Find where the given text appears and provide that cell's center as (x, y) coordinate. 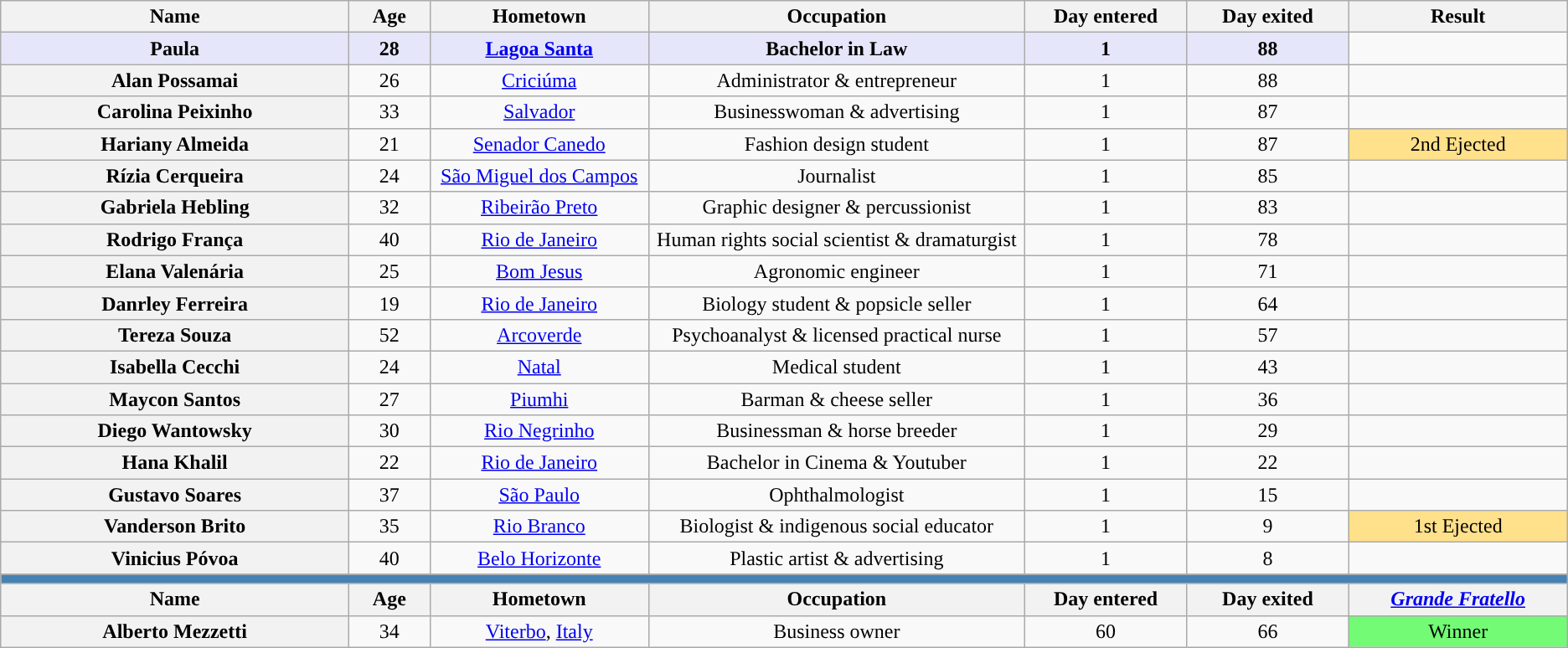
Criciúma (539, 80)
Journalist (836, 176)
43 (1268, 367)
São Paulo (539, 495)
Psychoanalyst & licensed practical nurse (836, 335)
Tereza Souza (175, 335)
Natal (539, 367)
64 (1268, 303)
Agronomic engineer (836, 271)
Medical student (836, 367)
83 (1268, 208)
Hariany Almeida (175, 144)
Arcoverde (539, 335)
Salvador (539, 112)
52 (390, 335)
78 (1268, 239)
34 (390, 631)
Plastic artist & advertising (836, 558)
São Miguel dos Campos (539, 176)
71 (1268, 271)
Danrley Ferreira (175, 303)
1st Ejected (1457, 527)
Viterbo, Italy (539, 631)
Alberto Mezzetti (175, 631)
8 (1268, 558)
66 (1268, 631)
Maycon Santos (175, 399)
21 (390, 144)
57 (1268, 335)
Rízia Cerqueira (175, 176)
15 (1268, 495)
Fashion design student (836, 144)
Barman & cheese seller (836, 399)
Winner (1457, 631)
Bom Jesus (539, 271)
Businesswoman & advertising (836, 112)
Grande Fratello (1457, 599)
37 (390, 495)
Ophthalmologist (836, 495)
Hana Khalil (175, 463)
2nd Ejected (1457, 144)
28 (390, 49)
27 (390, 399)
26 (390, 80)
Rio Branco (539, 527)
Belo Horizonte (539, 558)
Rodrigo França (175, 239)
29 (1268, 431)
Biologist & indigenous social educator (836, 527)
Rio Negrinho (539, 431)
Administrator & entrepreneur (836, 80)
32 (390, 208)
9 (1268, 527)
Bachelor in Law (836, 49)
Graphic designer & percussionist (836, 208)
Paula (175, 49)
Biology student & popsicle seller (836, 303)
60 (1106, 631)
Gabriela Hebling (175, 208)
Human rights social scientist & dramaturgist (836, 239)
Isabella Cecchi (175, 367)
35 (390, 527)
Carolina Peixinho (175, 112)
25 (390, 271)
Business owner (836, 631)
30 (390, 431)
Bachelor in Cinema & Youtuber (836, 463)
Businessman & horse breeder (836, 431)
Vinicius Póvoa (175, 558)
Gustavo Soares (175, 495)
33 (390, 112)
Diego Wantowsky (175, 431)
85 (1268, 176)
Lagoa Santa (539, 49)
19 (390, 303)
Alan Possamai (175, 80)
Elana Valenária (175, 271)
Ribeirão Preto (539, 208)
Senador Canedo (539, 144)
Result (1457, 17)
Piumhi (539, 399)
Vanderson Brito (175, 527)
36 (1268, 399)
